Return [x, y] of the center of cell containing provided text 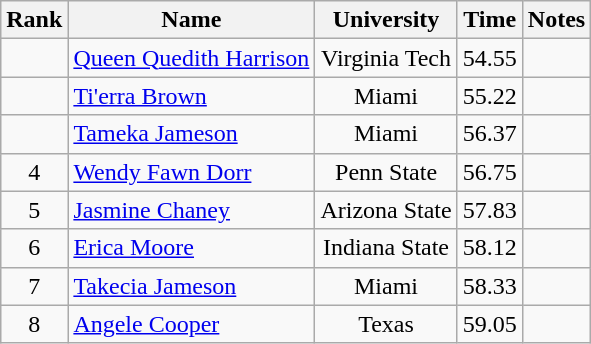
6 [34, 248]
56.75 [490, 172]
58.33 [490, 286]
Tameka Jameson [192, 134]
Wendy Fawn Dorr [192, 172]
University [386, 20]
Penn State [386, 172]
Arizona State [386, 210]
7 [34, 286]
Name [192, 20]
59.05 [490, 324]
Indiana State [386, 248]
Virginia Tech [386, 58]
4 [34, 172]
Takecia Jameson [192, 286]
Angele Cooper [192, 324]
Texas [386, 324]
Rank [34, 20]
54.55 [490, 58]
5 [34, 210]
Queen Quedith Harrison [192, 58]
Jasmine Chaney [192, 210]
Time [490, 20]
55.22 [490, 96]
Ti'erra Brown [192, 96]
8 [34, 324]
Erica Moore [192, 248]
Notes [556, 20]
58.12 [490, 248]
57.83 [490, 210]
56.37 [490, 134]
